Search for the cell housing the specified text and yield its (X, Y) center coordinate. 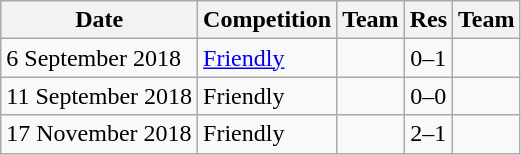
2–1 (428, 134)
6 September 2018 (100, 58)
Date (100, 20)
Res (428, 20)
0–0 (428, 96)
0–1 (428, 58)
11 September 2018 (100, 96)
Competition (268, 20)
17 November 2018 (100, 134)
